Extract the [x, y] coordinate from the center of the cell holding the provided text.  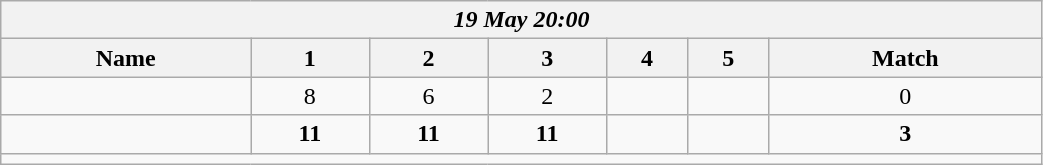
1 [310, 58]
6 [428, 96]
Name [126, 58]
Match [906, 58]
8 [310, 96]
4 [648, 58]
5 [728, 58]
19 May 20:00 [522, 20]
0 [906, 96]
